Capture the cell that displays the provided text and extract its (X, Y) central coordinate. 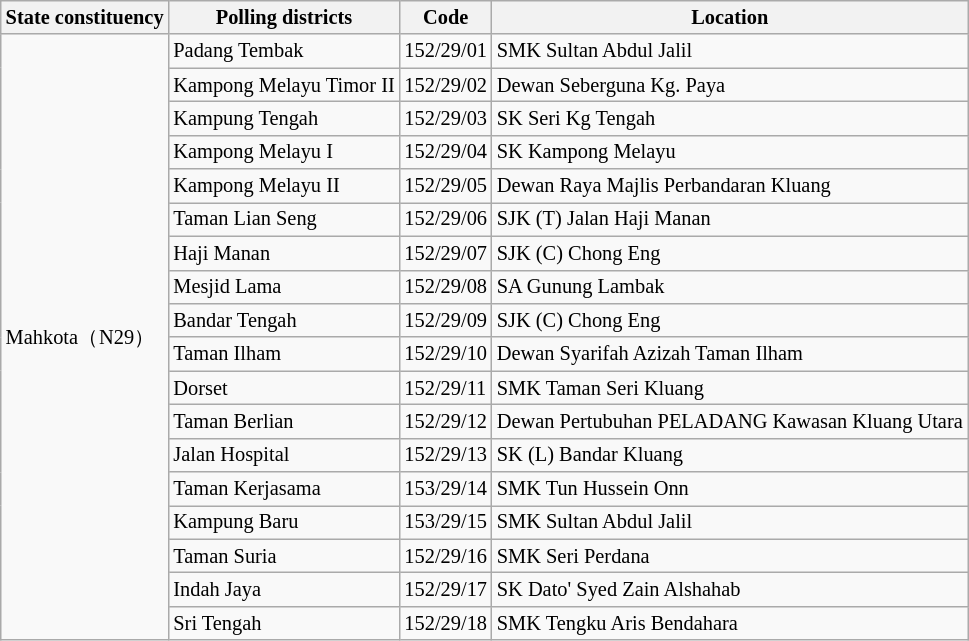
Bandar Tengah (284, 320)
Kampung Baru (284, 522)
Location (730, 17)
Dewan Pertubuhan PELADANG Kawasan Kluang Utara (730, 421)
152/29/12 (446, 421)
Dewan Seberguna Kg. Paya (730, 85)
Taman Suria (284, 556)
Code (446, 17)
152/29/09 (446, 320)
152/29/18 (446, 623)
State constituency (85, 17)
SK Seri Kg Tengah (730, 118)
152/29/03 (446, 118)
152/29/01 (446, 51)
SMK Seri Perdana (730, 556)
152/29/16 (446, 556)
Haji Manan (284, 253)
152/29/08 (446, 287)
Taman Ilham (284, 354)
Dewan Raya Majlis Perbandaran Kluang (730, 186)
152/29/13 (446, 455)
Sri Tengah (284, 623)
Taman Berlian (284, 421)
Kampong Melayu Timor II (284, 85)
152/29/02 (446, 85)
Padang Tembak (284, 51)
Mesjid Lama (284, 287)
SMK Tengku Aris Bendahara (730, 623)
Kampung Tengah (284, 118)
SK Kampong Melayu (730, 152)
SK (L) Bandar Kluang (730, 455)
153/29/14 (446, 489)
152/29/06 (446, 219)
Taman Kerjasama (284, 489)
153/29/15 (446, 522)
152/29/11 (446, 388)
SJK (T) Jalan Haji Manan (730, 219)
152/29/07 (446, 253)
SMK Tun Hussein Onn (730, 489)
Jalan Hospital (284, 455)
152/29/05 (446, 186)
SA Gunung Lambak (730, 287)
Dorset (284, 388)
SMK Taman Seri Kluang (730, 388)
Indah Jaya (284, 589)
Dewan Syarifah Azizah Taman Ilham (730, 354)
152/29/10 (446, 354)
Mahkota（N29） (85, 337)
152/29/17 (446, 589)
Polling districts (284, 17)
152/29/04 (446, 152)
SK Dato' Syed Zain Alshahab (730, 589)
Kampong Melayu I (284, 152)
Kampong Melayu II (284, 186)
Taman Lian Seng (284, 219)
